Scan for the cell matching the given text and deliver its (x, y) coordinate at center. 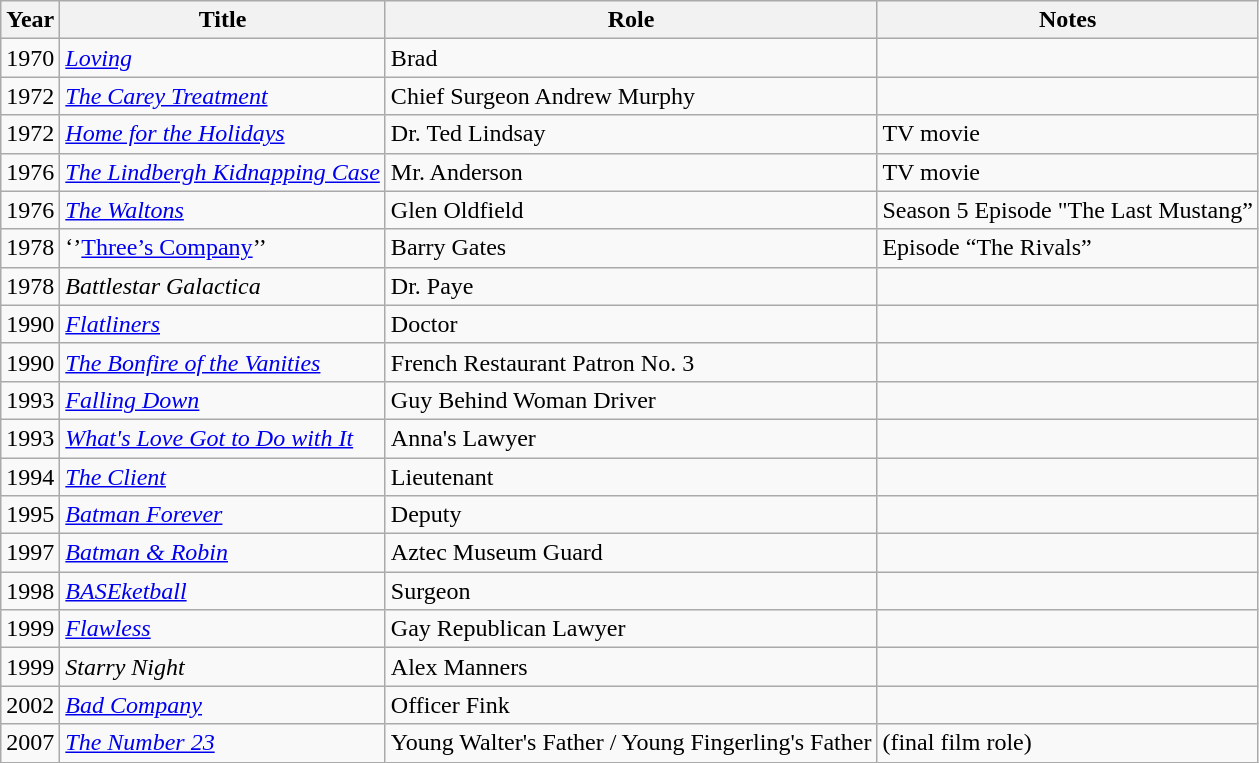
Dr. Ted Lindsay (631, 134)
1998 (30, 591)
French Restaurant Patron No. 3 (631, 362)
Starry Night (223, 667)
Surgeon (631, 591)
Battlestar Galactica (223, 286)
Loving (223, 58)
Bad Company (223, 705)
Episode “The Rivals” (1068, 248)
Falling Down (223, 400)
Alex Manners (631, 667)
Aztec Museum Guard (631, 553)
The Lindbergh Kidnapping Case (223, 172)
1995 (30, 515)
1970 (30, 58)
Deputy (631, 515)
Anna's Lawyer (631, 438)
Glen Oldfield (631, 210)
‘’Three’s Company’’ (223, 248)
Season 5 Episode "The Last Mustang” (1068, 210)
Doctor (631, 324)
(final film role) (1068, 743)
Mr. Anderson (631, 172)
The Number 23 (223, 743)
Home for the Holidays (223, 134)
Batman & Robin (223, 553)
The Client (223, 477)
1997 (30, 553)
Guy Behind Woman Driver (631, 400)
BASEketball (223, 591)
Batman Forever (223, 515)
Gay Republican Lawyer (631, 629)
Flatliners (223, 324)
Brad (631, 58)
Chief Surgeon Andrew Murphy (631, 96)
The Carey Treatment (223, 96)
Title (223, 20)
Dr. Paye (631, 286)
Young Walter's Father / Young Fingerling's Father (631, 743)
2007 (30, 743)
The Bonfire of the Vanities (223, 362)
Notes (1068, 20)
Flawless (223, 629)
Barry Gates (631, 248)
The Waltons (223, 210)
1994 (30, 477)
Role (631, 20)
Lieutenant (631, 477)
What's Love Got to Do with It (223, 438)
Year (30, 20)
2002 (30, 705)
Officer Fink (631, 705)
